From the cell containing the given text, extract its center point as (x, y) coordinate. 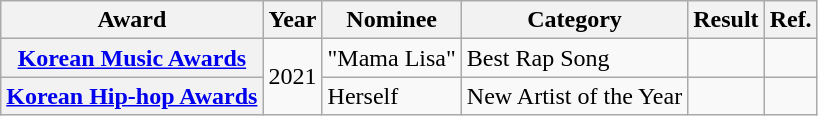
Korean Music Awards (132, 58)
Herself (392, 96)
Category (574, 20)
Nominee (392, 20)
"Mama Lisa" (392, 58)
Award (132, 20)
Result (726, 20)
Ref. (790, 20)
Year (292, 20)
Best Rap Song (574, 58)
New Artist of the Year (574, 96)
Korean Hip-hop Awards (132, 96)
2021 (292, 77)
